Scan for the cell matching the given text and deliver its (X, Y) coordinate at center. 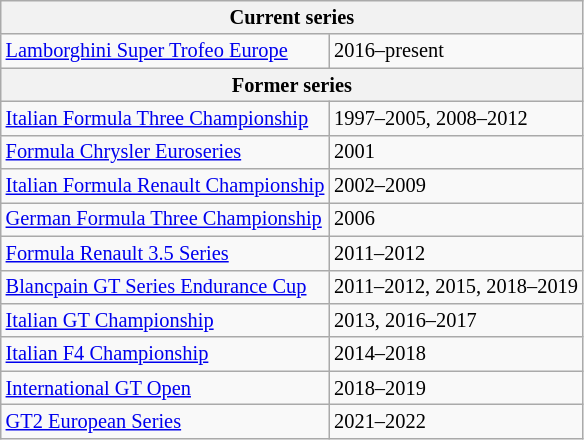
Formula Renault 3.5 Series (165, 253)
2021–2022 (456, 421)
German Formula Three Championship (165, 219)
2016–present (456, 51)
2013, 2016–2017 (456, 320)
International GT Open (165, 388)
Italian GT Championship (165, 320)
2018–2019 (456, 388)
Italian Formula Three Championship (165, 118)
2001 (456, 152)
Former series (292, 85)
GT2 European Series (165, 421)
2014–2018 (456, 354)
2006 (456, 219)
1997–2005, 2008–2012 (456, 118)
Current series (292, 17)
Italian Formula Renault Championship (165, 186)
Blancpain GT Series Endurance Cup (165, 287)
Italian F4 Championship (165, 354)
Formula Chrysler Euroseries (165, 152)
2011–2012, 2015, 2018–2019 (456, 287)
2011–2012 (456, 253)
2002–2009 (456, 186)
Lamborghini Super Trofeo Europe (165, 51)
